Return (X, Y) of the center of cell containing provided text 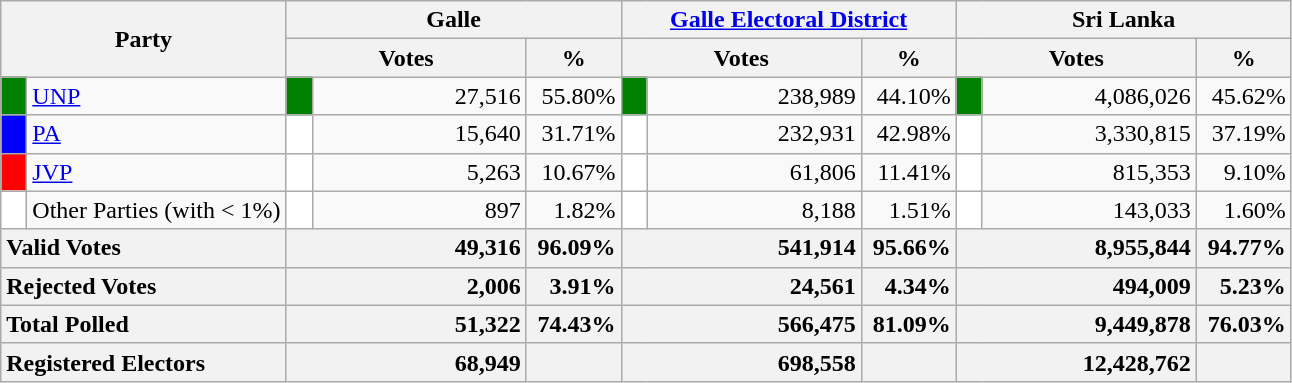
55.80% (574, 96)
698,558 (741, 362)
8,188 (754, 210)
42.98% (908, 134)
Valid Votes (144, 248)
76.03% (1244, 324)
37.19% (1244, 134)
2,006 (406, 286)
Registered Electors (144, 362)
232,931 (754, 134)
1.60% (1244, 210)
5,263 (419, 172)
44.10% (908, 96)
8,955,844 (1076, 248)
24,561 (741, 286)
61,806 (754, 172)
10.67% (574, 172)
Galle Electoral District (788, 20)
74.43% (574, 324)
1.82% (574, 210)
15,640 (419, 134)
238,989 (754, 96)
Rejected Votes (144, 286)
11.41% (908, 172)
494,009 (1076, 286)
3.91% (574, 286)
12,428,762 (1076, 362)
4,086,026 (1089, 96)
1.51% (908, 210)
4.34% (908, 286)
9,449,878 (1076, 324)
95.66% (908, 248)
94.77% (1244, 248)
UNP (156, 96)
566,475 (741, 324)
Galle (454, 20)
Sri Lanka (1124, 20)
897 (419, 210)
27,516 (419, 96)
49,316 (406, 248)
68,949 (406, 362)
Total Polled (144, 324)
3,330,815 (1089, 134)
Other Parties (with < 1%) (156, 210)
PA (156, 134)
5.23% (1244, 286)
143,033 (1089, 210)
45.62% (1244, 96)
9.10% (1244, 172)
541,914 (741, 248)
81.09% (908, 324)
JVP (156, 172)
815,353 (1089, 172)
31.71% (574, 134)
96.09% (574, 248)
Party (144, 39)
51,322 (406, 324)
